From the cell containing the given text, extract its center point as [X, Y] coordinate. 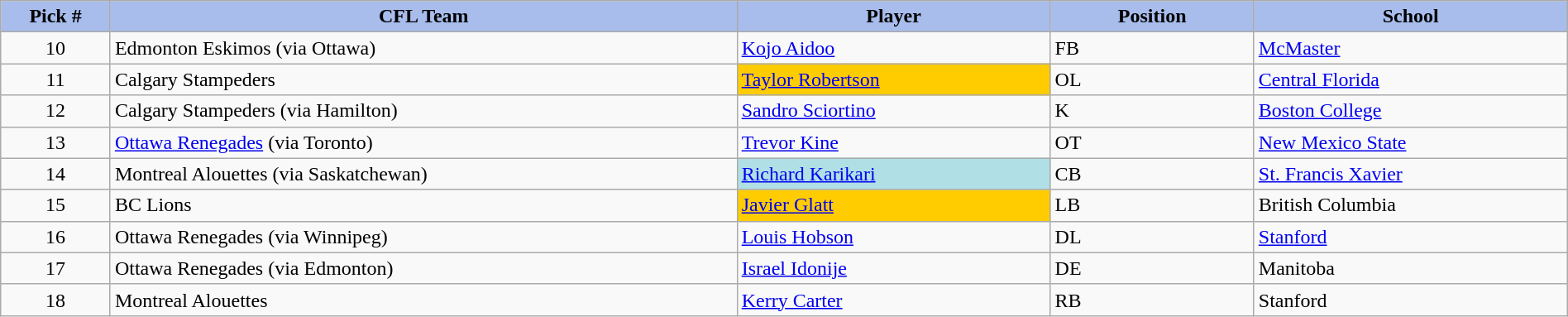
14 [56, 174]
New Mexico State [1411, 142]
Kojo Aidoo [893, 48]
K [1152, 111]
DE [1152, 268]
St. Francis Xavier [1411, 174]
Louis Hobson [893, 237]
Trevor Kine [893, 142]
Montreal Alouettes [423, 300]
Ottawa Renegades (via Edmonton) [423, 268]
Central Florida [1411, 79]
McMaster [1411, 48]
FB [1152, 48]
15 [56, 205]
Player [893, 17]
17 [56, 268]
Boston College [1411, 111]
Edmonton Eskimos (via Ottawa) [423, 48]
Montreal Alouettes (via Saskatchewan) [423, 174]
Kerry Carter [893, 300]
British Columbia [1411, 205]
Ottawa Renegades (via Winnipeg) [423, 237]
Sandro Sciortino [893, 111]
10 [56, 48]
Richard Karikari [893, 174]
LB [1152, 205]
12 [56, 111]
18 [56, 300]
Position [1152, 17]
OT [1152, 142]
11 [56, 79]
RB [1152, 300]
Manitoba [1411, 268]
DL [1152, 237]
Taylor Robertson [893, 79]
School [1411, 17]
CB [1152, 174]
OL [1152, 79]
Javier Glatt [893, 205]
Ottawa Renegades (via Toronto) [423, 142]
16 [56, 237]
Calgary Stampeders [423, 79]
CFL Team [423, 17]
Israel Idonije [893, 268]
Pick # [56, 17]
Calgary Stampeders (via Hamilton) [423, 111]
13 [56, 142]
BC Lions [423, 205]
